Return [x, y] of the center of cell containing provided text 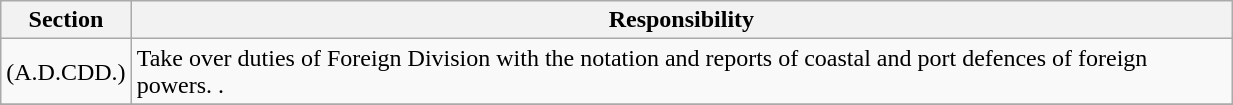
Take over duties of Foreign Division with the notation and reports of coastal and port defences of foreign powers. . [682, 72]
Section [66, 20]
(A.D.CDD.) [66, 72]
Responsibility [682, 20]
